Provide the [X, Y] coordinate of the cell's center where the given text is located.  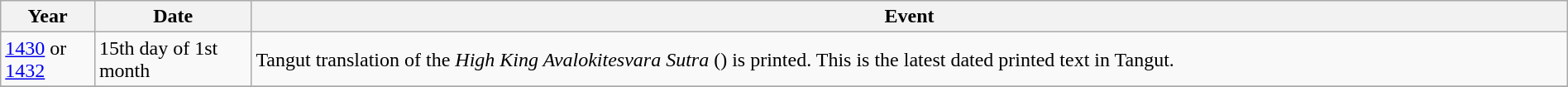
Date [172, 17]
Event [910, 17]
1430 or 1432 [48, 60]
Year [48, 17]
Tangut translation of the High King Avalokitesvara Sutra () is printed. This is the latest dated printed text in Tangut. [910, 60]
15th day of 1st month [172, 60]
